Output the [X, Y] coordinate of the center of the cell containing the given text.  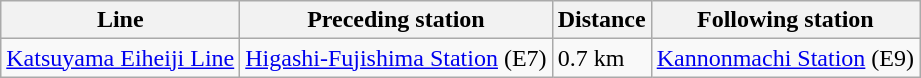
Katsuyama Eiheiji Line [120, 58]
Distance [602, 20]
Line [120, 20]
Following station [785, 20]
Higashi-Fujishima Station (E7) [396, 58]
Preceding station [396, 20]
0.7 km [602, 58]
Kannonmachi Station (E9) [785, 58]
